Pinpoint the cell where the given text exists, returning its (x, y) midpoint coordinate. 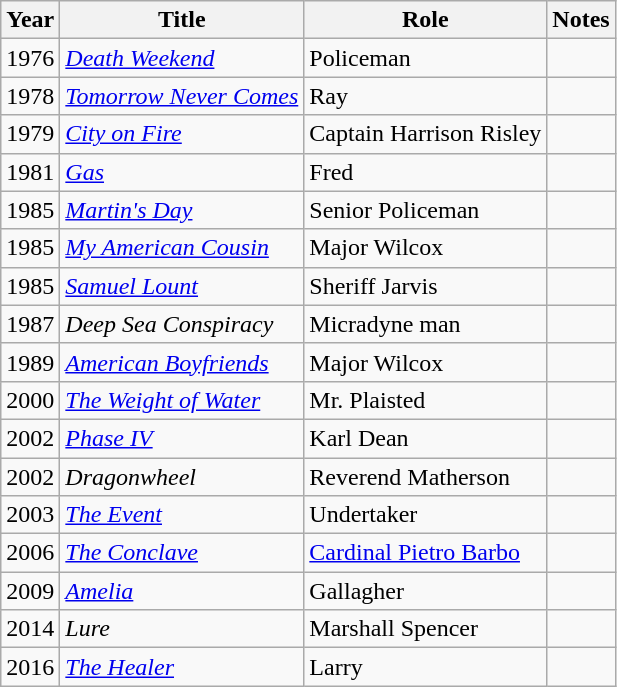
2003 (30, 515)
Deep Sea Conspiracy (182, 324)
Martin's Day (182, 210)
Larry (426, 667)
1978 (30, 96)
My American Cousin (182, 248)
Captain Harrison Risley (426, 134)
Policeman (426, 58)
Undertaker (426, 515)
Dragonwheel (182, 477)
The Weight of Water (182, 400)
Gas (182, 172)
1987 (30, 324)
Samuel Lount (182, 286)
Gallagher (426, 591)
2009 (30, 591)
City on Fire (182, 134)
Phase IV (182, 438)
Role (426, 20)
Senior Policeman (426, 210)
Marshall Spencer (426, 629)
1976 (30, 58)
Tomorrow Never Comes (182, 96)
1989 (30, 362)
Death Weekend (182, 58)
Mr. Plaisted (426, 400)
The Conclave (182, 553)
Fred (426, 172)
1981 (30, 172)
Amelia (182, 591)
Title (182, 20)
2000 (30, 400)
Notes (581, 20)
2016 (30, 667)
2006 (30, 553)
Reverend Matherson (426, 477)
Micradyne man (426, 324)
2014 (30, 629)
Sheriff Jarvis (426, 286)
Ray (426, 96)
Lure (182, 629)
The Healer (182, 667)
Karl Dean (426, 438)
Cardinal Pietro Barbo (426, 553)
Year (30, 20)
1979 (30, 134)
The Event (182, 515)
American Boyfriends (182, 362)
